Provide the (X, Y) coordinate of the cell's center where the given text is located.  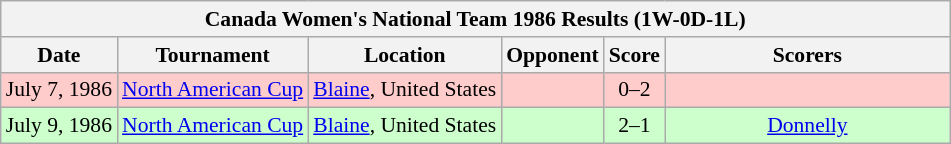
Canada Women's National Team 1986 Results (1W-0D-1L) (476, 19)
July 7, 1986 (59, 90)
Date (59, 55)
2–1 (634, 126)
Score (634, 55)
July 9, 1986 (59, 126)
0–2 (634, 90)
Scorers (808, 55)
Tournament (212, 55)
Opponent (552, 55)
Location (404, 55)
Donnelly (808, 126)
